For the text-containing cell, return its midpoint in (x, y) coordinate format. 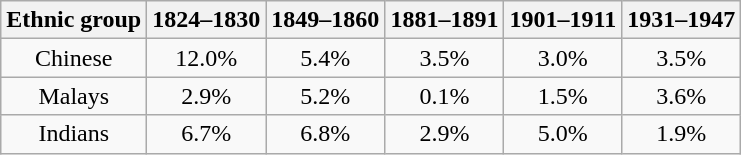
5.2% (326, 96)
12.0% (206, 58)
3.0% (563, 58)
1901–1911 (563, 20)
6.7% (206, 134)
Malays (74, 96)
1.9% (682, 134)
5.4% (326, 58)
1881–1891 (444, 20)
5.0% (563, 134)
3.6% (682, 96)
1849–1860 (326, 20)
Ethnic group (74, 20)
Chinese (74, 58)
0.1% (444, 96)
1824–1830 (206, 20)
Indians (74, 134)
1.5% (563, 96)
6.8% (326, 134)
1931–1947 (682, 20)
